Output the [x, y] coordinate of the center of the cell containing the given text.  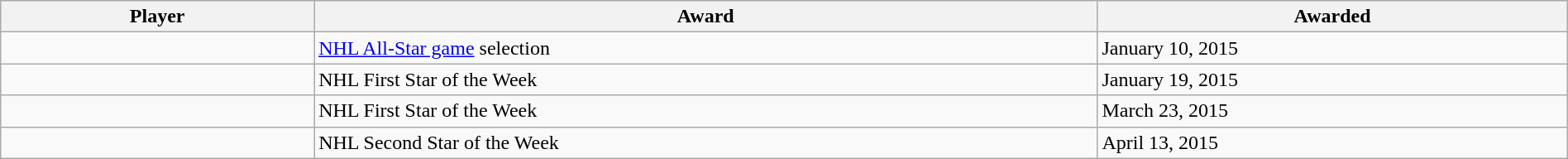
Awarded [1332, 17]
Player [157, 17]
March 23, 2015 [1332, 111]
NHL All-Star game selection [706, 48]
January 19, 2015 [1332, 79]
April 13, 2015 [1332, 142]
Award [706, 17]
January 10, 2015 [1332, 48]
NHL Second Star of the Week [706, 142]
